Search for the cell housing the specified text and yield its [x, y] center coordinate. 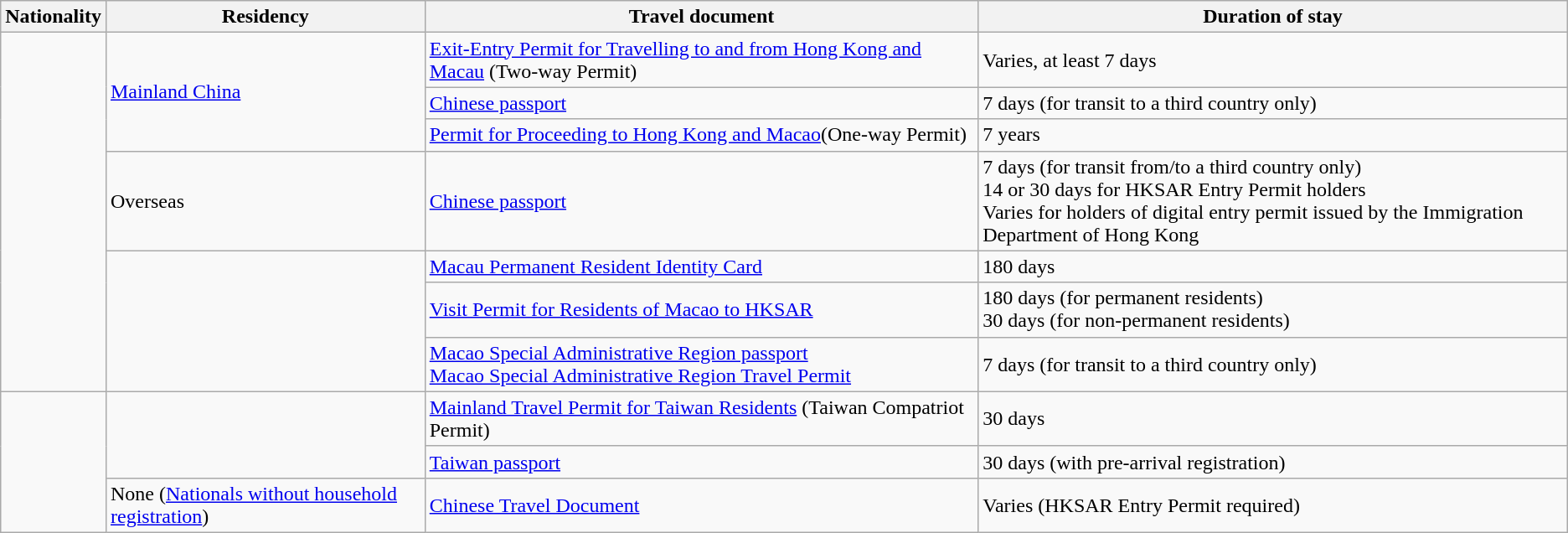
30 days [1273, 419]
180 days (for permanent residents)30 days (for non-permanent residents) [1273, 310]
None (Nationals without household registration) [265, 505]
Visit Permit for Residents of Macao to HKSAR [702, 310]
Exit-Entry Permit for Travelling to and from Hong Kong and Macau (Two-way Permit) [702, 60]
Varies (HKSAR Entry Permit required) [1273, 505]
Nationality [54, 17]
Macau Permanent Resident Identity Card [702, 266]
Overseas [265, 201]
Mainland Travel Permit for Taiwan Residents (Taiwan Compatriot Permit) [702, 419]
Taiwan passport [702, 462]
7 years [1273, 135]
Mainland China [265, 92]
Duration of stay [1273, 17]
180 days [1273, 266]
Varies, at least 7 days [1273, 60]
Permit for Proceeding to Hong Kong and Macao(One-way Permit) [702, 135]
Residency [265, 17]
Macao Special Administrative Region passportMacao Special Administrative Region Travel Permit [702, 364]
Chinese Travel Document [702, 505]
30 days (with pre-arrival registration) [1273, 462]
Travel document [702, 17]
